Detect which cell encompasses the target text, then output its (x, y) center coordinate. 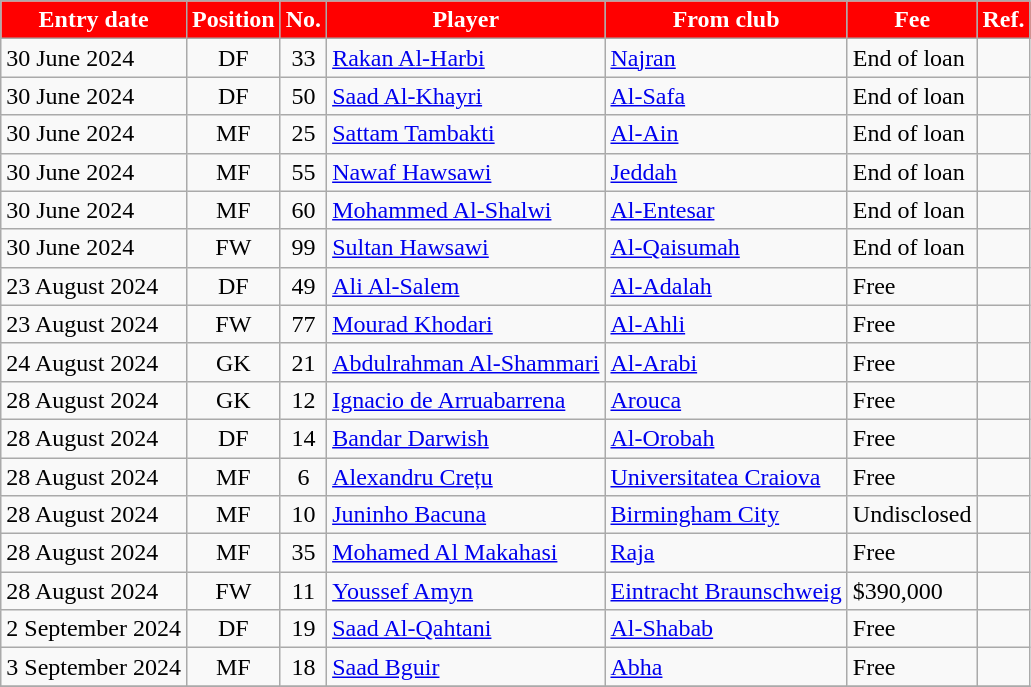
19 (303, 629)
Rakan Al-Harbi (466, 58)
6 (303, 477)
Al-Orobah (726, 438)
$390,000 (912, 591)
49 (303, 286)
Undisclosed (912, 515)
55 (303, 172)
Najran (726, 58)
From club (726, 20)
50 (303, 96)
2 September 2024 (94, 629)
Al-Ahli (726, 324)
Ali Al-Salem (466, 286)
Al-Qaisumah (726, 248)
Universitatea Craiova (726, 477)
Saad Bguir (466, 667)
33 (303, 58)
Abha (726, 667)
Youssef Amyn (466, 591)
Nawaf Hawsawi (466, 172)
Eintracht Braunschweig (726, 591)
99 (303, 248)
Al-Adalah (726, 286)
25 (303, 134)
Arouca (726, 400)
Al-Ain (726, 134)
Entry date (94, 20)
Abdulrahman Al-Shammari (466, 362)
18 (303, 667)
Ref. (1004, 20)
Al-Shabab (726, 629)
Bandar Darwish (466, 438)
Raja (726, 553)
77 (303, 324)
12 (303, 400)
Mohamed Al Makahasi (466, 553)
35 (303, 553)
Al-Entesar (726, 210)
Al-Safa (726, 96)
Position (233, 20)
Alexandru Crețu (466, 477)
Sultan Hawsawi (466, 248)
24 August 2024 (94, 362)
Fee (912, 20)
3 September 2024 (94, 667)
Juninho Bacuna (466, 515)
14 (303, 438)
Ignacio de Arruabarrena (466, 400)
Sattam Tambakti (466, 134)
No. (303, 20)
60 (303, 210)
Mohammed Al-Shalwi (466, 210)
Birmingham City (726, 515)
Saad Al-Khayri (466, 96)
10 (303, 515)
Jeddah (726, 172)
Al-Arabi (726, 362)
21 (303, 362)
11 (303, 591)
Mourad Khodari (466, 324)
Player (466, 20)
Saad Al-Qahtani (466, 629)
